Return the (x, y) coordinate for the center point of the cell that contains the specified text.  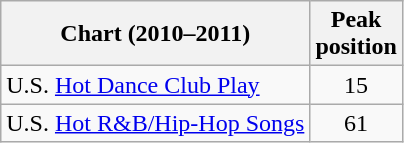
U.S. Hot R&B/Hip-Hop Songs (156, 123)
15 (356, 85)
Peakposition (356, 34)
61 (356, 123)
U.S. Hot Dance Club Play (156, 85)
Chart (2010–2011) (156, 34)
